Provide the [x, y] coordinate of the cell's center where the given text is located.  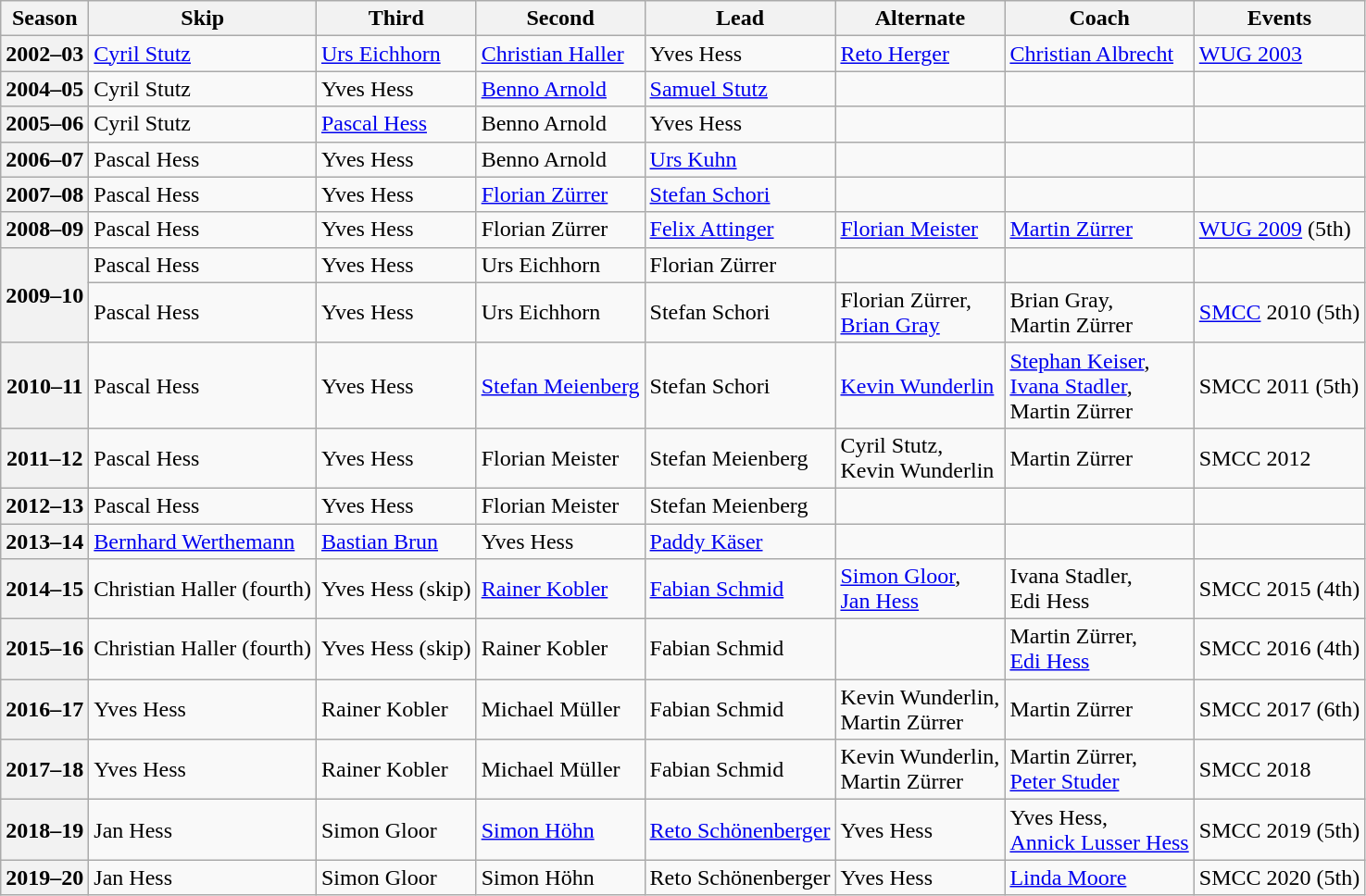
2012–13 [44, 505]
Martin Zürrer,Peter Studer [1099, 770]
Yves Hess,Annick Lusser Hess [1099, 829]
Stephan Keiser,Ivana Stadler,Martin Zürrer [1099, 385]
2010–11 [44, 385]
Samuel Stutz [740, 89]
2019–20 [44, 877]
Kevin Wunderlin [921, 385]
Simon Gloor,Jan Hess [921, 589]
SMCC 2015 (4th) [1279, 589]
2004–05 [44, 89]
2002–03 [44, 54]
Felix Attinger [740, 230]
SMCC 2011 (5th) [1279, 385]
Season [44, 19]
SMCC 2012 [1279, 457]
2005–06 [44, 124]
Christian Haller [560, 54]
Ivana Stadler,Edi Hess [1099, 589]
SMCC 2019 (5th) [1279, 829]
Linda Moore [1099, 877]
Florian Zürrer,Brian Gray [921, 313]
Martin Zürrer,Edi Hess [1099, 650]
2009–10 [44, 294]
Coach [1099, 19]
Christian Albrecht [1099, 54]
2008–09 [44, 230]
Second [560, 19]
2014–15 [44, 589]
SMCC 2018 [1279, 770]
Bernhard Werthemann [203, 541]
2018–19 [44, 829]
WUG 2009 (5th) [1279, 230]
Paddy Käser [740, 541]
Third [396, 19]
Bastian Brun [396, 541]
Brian Gray,Martin Zürrer [1099, 313]
2015–16 [44, 650]
2007–08 [44, 194]
2006–07 [44, 159]
2013–14 [44, 541]
2011–12 [44, 457]
SMCC 2017 (6th) [1279, 709]
Reto Herger [921, 54]
2016–17 [44, 709]
WUG 2003 [1279, 54]
Cyril Stutz,Kevin Wunderlin [921, 457]
SMCC 2020 (5th) [1279, 877]
Events [1279, 19]
SMCC 2010 (5th) [1279, 313]
Lead [740, 19]
2017–18 [44, 770]
Urs Kuhn [740, 159]
Skip [203, 19]
Alternate [921, 19]
SMCC 2016 (4th) [1279, 650]
